Output the [X, Y] coordinate of the center of the cell containing the given text.  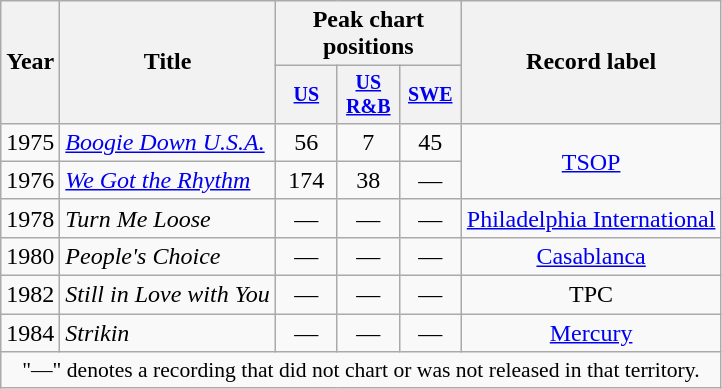
1984 [30, 333]
1975 [30, 142]
TSOP [591, 161]
1978 [30, 218]
Casablanca [591, 256]
38 [368, 180]
Year [30, 62]
45 [430, 142]
USR&B [368, 94]
SWE [430, 94]
7 [368, 142]
1976 [30, 180]
Boogie Down U.S.A. [168, 142]
People's Choice [168, 256]
Mercury [591, 333]
We Got the Rhythm [168, 180]
Still in Love with You [168, 295]
1980 [30, 256]
Strikin [168, 333]
Title [168, 62]
"—" denotes a recording that did not chart or was not released in that territory. [361, 370]
56 [306, 142]
US [306, 94]
Peak chart positions [368, 34]
Record label [591, 62]
Philadelphia International [591, 218]
Turn Me Loose [168, 218]
1982 [30, 295]
174 [306, 180]
TPC [591, 295]
